Search for the cell housing the specified text and yield its (x, y) center coordinate. 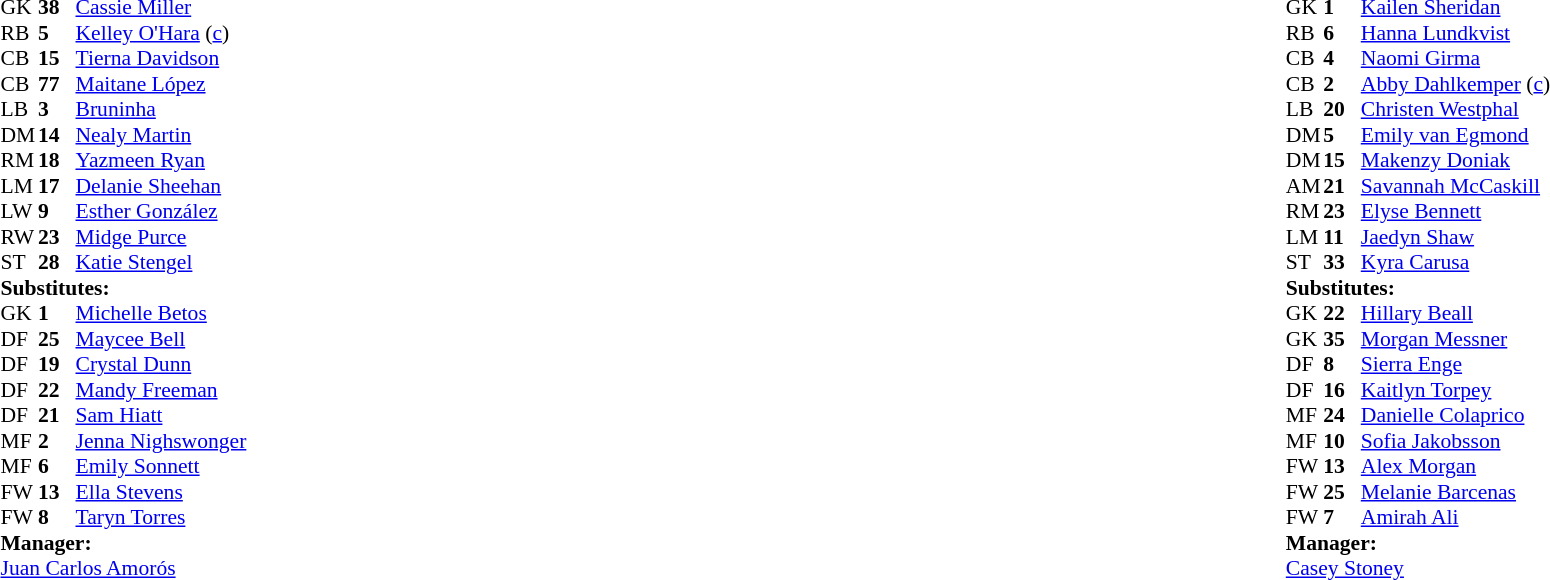
18 (57, 161)
7 (1342, 517)
Elyse Bennett (1456, 211)
Alex Morgan (1456, 467)
Hillary Beall (1456, 313)
Amirah Ali (1456, 517)
Christen Westphal (1456, 109)
Maycee Bell (162, 339)
Bruninha (162, 109)
Mandy Freeman (162, 390)
Jaedyn Shaw (1456, 237)
Emily van Egmond (1456, 135)
4 (1342, 59)
LW (19, 211)
Yazmeen Ryan (162, 161)
Sofia Jakobsson (1456, 441)
Hanna Lundkvist (1456, 33)
35 (1342, 339)
9 (57, 211)
Tierna Davidson (162, 59)
33 (1342, 263)
14 (57, 135)
Crystal Dunn (162, 365)
17 (57, 186)
Danielle Colaprico (1456, 415)
Jenna Nighswonger (162, 441)
1 (57, 313)
Emily Sonnett (162, 467)
Morgan Messner (1456, 339)
10 (1342, 441)
Midge Purce (162, 237)
Savannah McCaskill (1456, 186)
Taryn Torres (162, 517)
Sierra Enge (1456, 365)
Delanie Sheehan (162, 186)
Ella Stevens (162, 492)
AM (1305, 186)
Abby Dahlkemper (c) (1456, 84)
11 (1342, 237)
Michelle Betos (162, 313)
77 (57, 84)
20 (1342, 109)
Makenzy Doniak (1456, 161)
Esther González (162, 211)
Nealy Martin (162, 135)
Melanie Barcenas (1456, 492)
Kaitlyn Torpey (1456, 390)
Sam Hiatt (162, 415)
16 (1342, 390)
19 (57, 365)
Kelley O'Hara (c) (162, 33)
Maitane López (162, 84)
Katie Stengel (162, 263)
28 (57, 263)
24 (1342, 415)
Naomi Girma (1456, 59)
RW (19, 237)
3 (57, 109)
Kyra Carusa (1456, 263)
